Return (X, Y) of the center of cell containing provided text 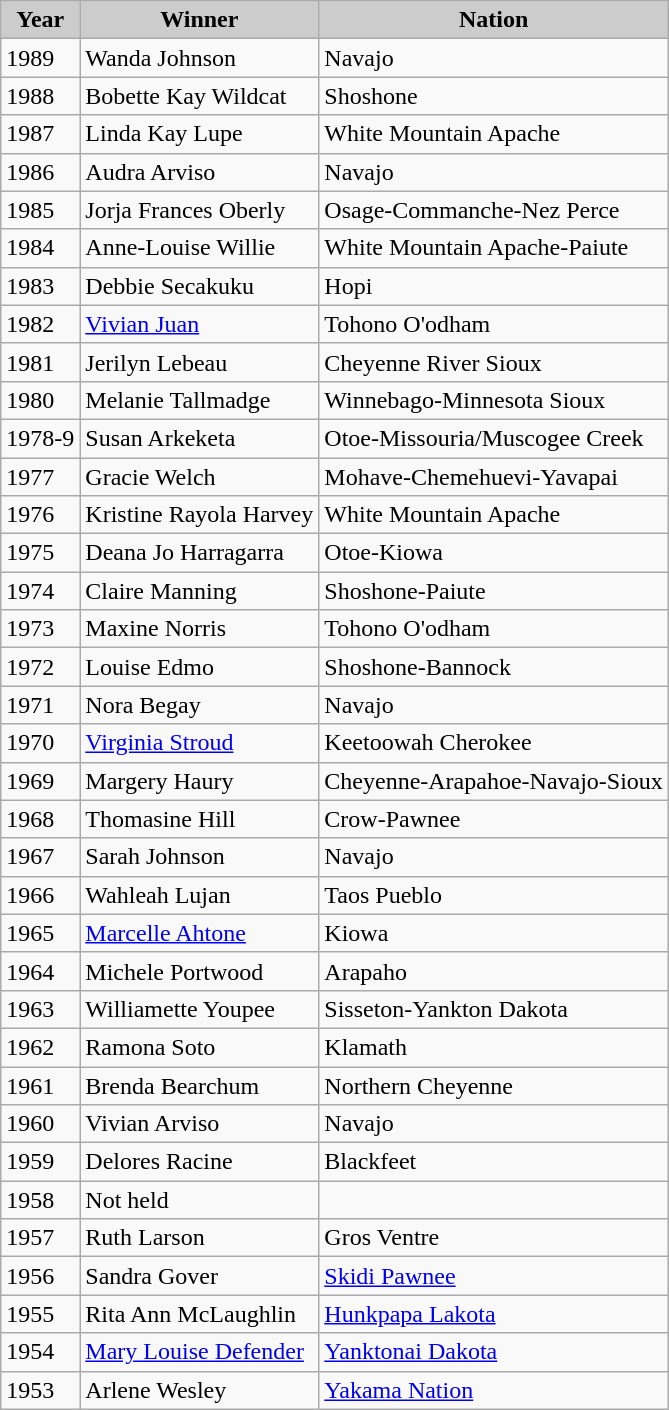
Yanktonai Dakota (494, 1352)
Klamath (494, 1047)
1967 (40, 857)
1982 (40, 324)
1961 (40, 1085)
Williamette Youpee (200, 1009)
Bobette Kay Wildcat (200, 96)
1975 (40, 553)
1953 (40, 1390)
Vivian Juan (200, 324)
Northern Cheyenne (494, 1085)
Blackfeet (494, 1162)
1962 (40, 1047)
1976 (40, 515)
Anne-Louise Willie (200, 248)
Mohave-Chemehuevi-Yavapai (494, 477)
Kiowa (494, 933)
Shoshone-Bannock (494, 667)
1964 (40, 971)
Crow-Pawnee (494, 819)
Thomasine Hill (200, 819)
1984 (40, 248)
Linda Kay Lupe (200, 134)
Deana Jo Harragarra (200, 553)
1956 (40, 1276)
1983 (40, 286)
Debbie Secakuku (200, 286)
1977 (40, 477)
Not held (200, 1200)
1965 (40, 933)
Jorja Frances Oberly (200, 210)
1957 (40, 1238)
1989 (40, 58)
1980 (40, 400)
Skidi Pawnee (494, 1276)
Ramona Soto (200, 1047)
1960 (40, 1124)
Mary Louise Defender (200, 1352)
Nora Begay (200, 705)
1972 (40, 667)
1968 (40, 819)
White Mountain Apache-Paiute (494, 248)
Cheyenne River Sioux (494, 362)
Michele Portwood (200, 971)
Cheyenne-Arapahoe-Navajo-Sioux (494, 781)
Jerilyn Lebeau (200, 362)
Margery Haury (200, 781)
Louise Edmo (200, 667)
Brenda Bearchum (200, 1085)
Rita Ann McLaughlin (200, 1314)
1973 (40, 629)
Sandra Gover (200, 1276)
Kristine Rayola Harvey (200, 515)
Melanie Tallmadge (200, 400)
Gros Ventre (494, 1238)
1988 (40, 96)
1987 (40, 134)
Gracie Welch (200, 477)
Susan Arkeketa (200, 438)
1955 (40, 1314)
1971 (40, 705)
1959 (40, 1162)
Winnebago-Minnesota Sioux (494, 400)
1974 (40, 591)
Hunkpapa Lakota (494, 1314)
Winner (200, 20)
Wahleah Lujan (200, 895)
Yakama Nation (494, 1390)
Arapaho (494, 971)
Virginia Stroud (200, 743)
1970 (40, 743)
Osage-Commanche-Nez Perce (494, 210)
Wanda Johnson (200, 58)
Marcelle Ahtone (200, 933)
Nation (494, 20)
Hopi (494, 286)
Delores Racine (200, 1162)
Sisseton-Yankton Dakota (494, 1009)
1958 (40, 1200)
Claire Manning (200, 591)
1966 (40, 895)
1981 (40, 362)
Year (40, 20)
Ruth Larson (200, 1238)
Otoe-Missouria/Muscogee Creek (494, 438)
1963 (40, 1009)
Vivian Arviso (200, 1124)
Keetoowah Cherokee (494, 743)
Audra Arviso (200, 172)
Maxine Norris (200, 629)
Shoshone (494, 96)
Taos Pueblo (494, 895)
1978-9 (40, 438)
Otoe-Kiowa (494, 553)
Shoshone-Paiute (494, 591)
1969 (40, 781)
1986 (40, 172)
1985 (40, 210)
1954 (40, 1352)
Arlene Wesley (200, 1390)
Sarah Johnson (200, 857)
